From the cell containing the given text, extract its center point as [x, y] coordinate. 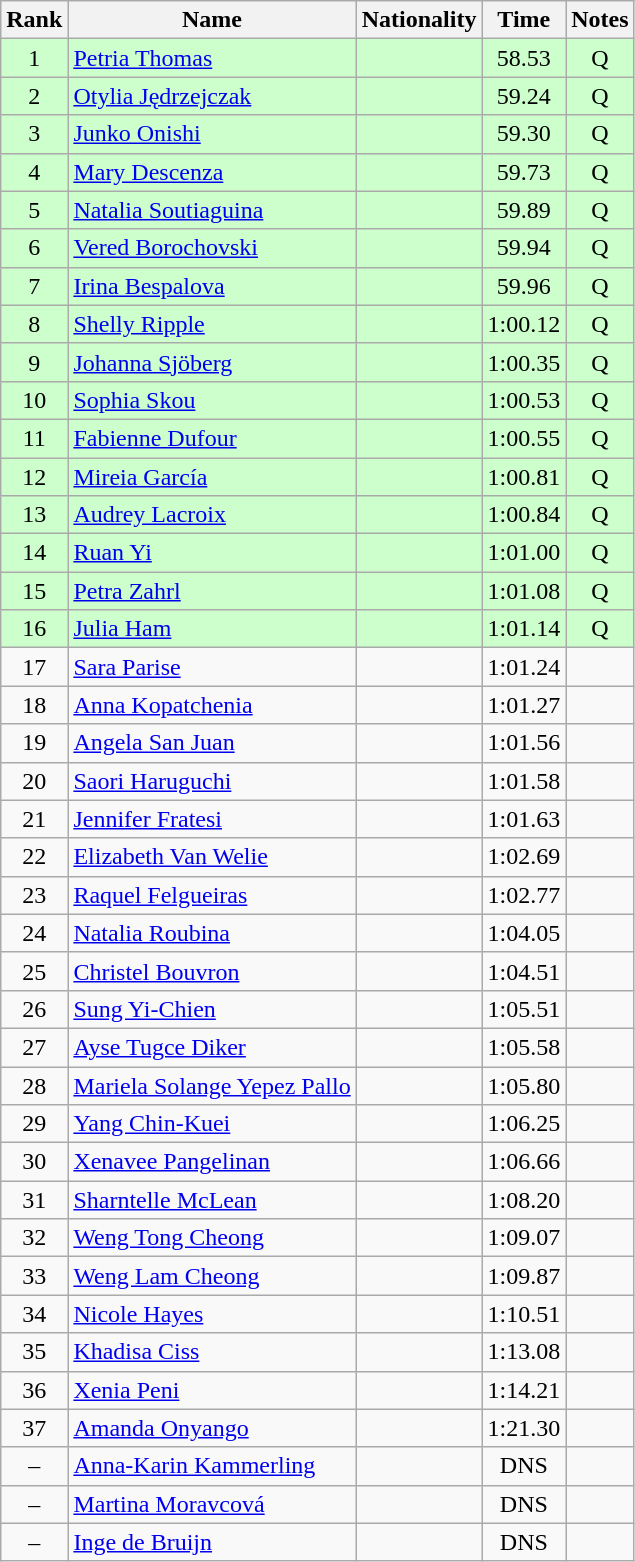
Khadisa Ciss [212, 1352]
Sung Yi-Chien [212, 1009]
1:01.58 [524, 781]
5 [34, 210]
Nationality [419, 20]
1:02.69 [524, 857]
32 [34, 1238]
1:21.30 [524, 1428]
1:00.55 [524, 438]
1:00.81 [524, 477]
4 [34, 172]
18 [34, 705]
1:05.51 [524, 1009]
58.53 [524, 58]
Name [212, 20]
2 [34, 96]
Inge de Bruijn [212, 1542]
3 [34, 134]
Elizabeth Van Welie [212, 857]
Fabienne Dufour [212, 438]
Natalia Soutiaguina [212, 210]
Petria Thomas [212, 58]
Natalia Roubina [212, 933]
37 [34, 1428]
1:09.87 [524, 1276]
59.24 [524, 96]
Sharntelle McLean [212, 1200]
Junko Onishi [212, 134]
Notes [600, 20]
1:04.51 [524, 971]
1:00.12 [524, 324]
1:01.14 [524, 629]
13 [34, 515]
28 [34, 1085]
Yang Chin-Kuei [212, 1124]
1:13.08 [524, 1352]
16 [34, 629]
17 [34, 667]
10 [34, 400]
29 [34, 1124]
1:05.80 [524, 1085]
1:00.35 [524, 362]
7 [34, 286]
59.94 [524, 248]
36 [34, 1390]
Rank [34, 20]
15 [34, 591]
Angela San Juan [212, 743]
Irina Bespalova [212, 286]
Sophia Skou [212, 400]
Ruan Yi [212, 553]
20 [34, 781]
Anna-Karin Kammerling [212, 1466]
59.30 [524, 134]
Mireia García [212, 477]
1:09.07 [524, 1238]
1:10.51 [524, 1314]
1:02.77 [524, 895]
1:06.66 [524, 1162]
1:04.05 [524, 933]
1:01.00 [524, 553]
Otylia Jędrzejczak [212, 96]
1:01.27 [524, 705]
27 [34, 1047]
9 [34, 362]
33 [34, 1276]
Nicole Hayes [212, 1314]
Petra Zahrl [212, 591]
6 [34, 248]
19 [34, 743]
1 [34, 58]
Xenia Peni [212, 1390]
Weng Lam Cheong [212, 1276]
Julia Ham [212, 629]
1:08.20 [524, 1200]
8 [34, 324]
26 [34, 1009]
23 [34, 895]
Amanda Onyango [212, 1428]
Jennifer Fratesi [212, 819]
31 [34, 1200]
59.73 [524, 172]
Christel Bouvron [212, 971]
14 [34, 553]
34 [34, 1314]
1:06.25 [524, 1124]
59.89 [524, 210]
1:01.56 [524, 743]
11 [34, 438]
Vered Borochovski [212, 248]
35 [34, 1352]
Saori Haruguchi [212, 781]
Johanna Sjöberg [212, 362]
Anna Kopatchenia [212, 705]
24 [34, 933]
1:05.58 [524, 1047]
Sara Parise [212, 667]
Mariela Solange Yepez Pallo [212, 1085]
Martina Moravcová [212, 1504]
Audrey Lacroix [212, 515]
Shelly Ripple [212, 324]
Time [524, 20]
12 [34, 477]
1:14.21 [524, 1390]
Weng Tong Cheong [212, 1238]
21 [34, 819]
Ayse Tugce Diker [212, 1047]
1:00.84 [524, 515]
Mary Descenza [212, 172]
1:01.24 [524, 667]
22 [34, 857]
30 [34, 1162]
1:00.53 [524, 400]
Xenavee Pangelinan [212, 1162]
1:01.08 [524, 591]
Raquel Felgueiras [212, 895]
25 [34, 971]
59.96 [524, 286]
1:01.63 [524, 819]
